Provide the (x, y) coordinate of the cell's center where the given text is located.  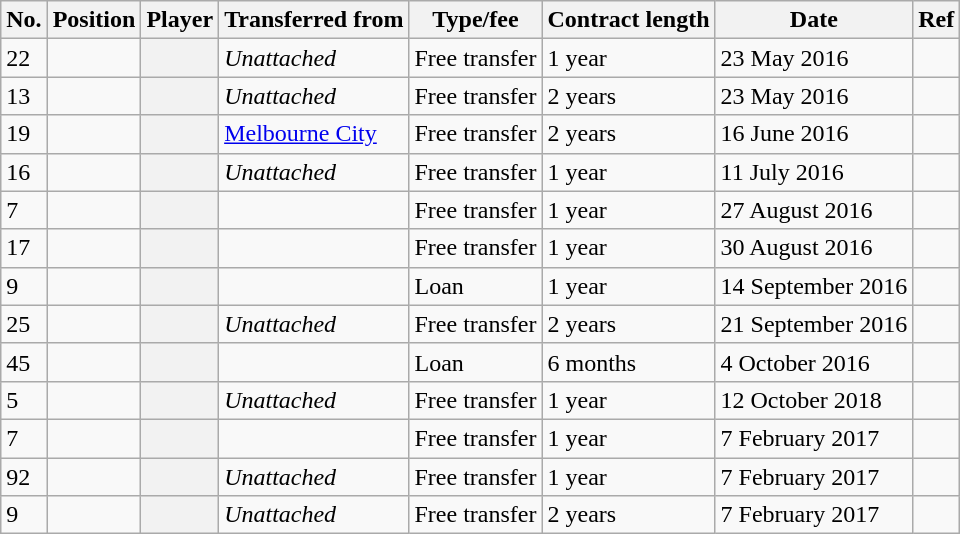
Ref (936, 20)
4 October 2016 (814, 362)
Contract length (628, 20)
22 (24, 58)
25 (24, 324)
6 months (628, 362)
13 (24, 96)
16 June 2016 (814, 134)
Melbourne City (314, 134)
Transferred from (314, 20)
17 (24, 248)
45 (24, 362)
30 August 2016 (814, 248)
92 (24, 477)
14 September 2016 (814, 286)
No. (24, 20)
Type/fee (476, 20)
21 September 2016 (814, 324)
12 October 2018 (814, 400)
16 (24, 172)
Player (180, 20)
27 August 2016 (814, 210)
19 (24, 134)
5 (24, 400)
Position (94, 20)
Date (814, 20)
11 July 2016 (814, 172)
